Output the (X, Y) coordinate of the center of the cell containing the given text.  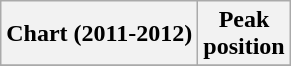
Peakposition (244, 34)
Chart (2011-2012) (100, 34)
